Return the [X, Y] coordinate for the center point of the cell that contains the specified text.  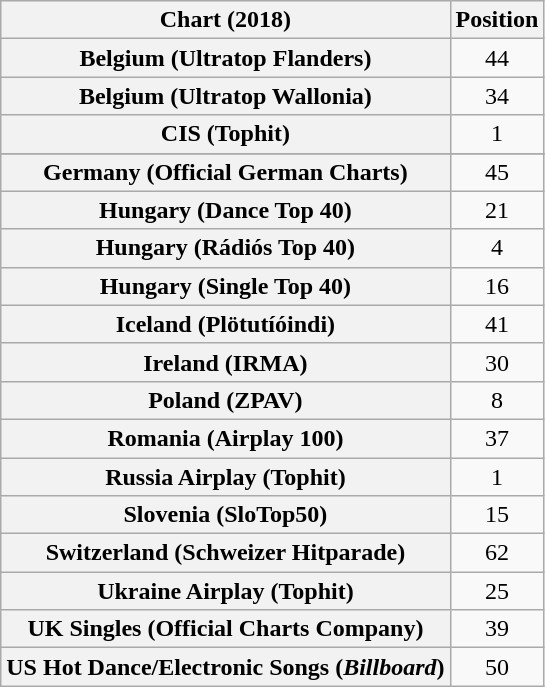
Belgium (Ultratop Flanders) [226, 58]
16 [497, 286]
Belgium (Ultratop Wallonia) [226, 96]
41 [497, 324]
Poland (ZPAV) [226, 400]
Iceland (Plötutíóindi) [226, 324]
Chart (2018) [226, 20]
4 [497, 248]
25 [497, 591]
Switzerland (Schweizer Hitparade) [226, 553]
Position [497, 20]
30 [497, 362]
Hungary (Dance Top 40) [226, 210]
37 [497, 438]
Germany (Official German Charts) [226, 172]
Ireland (IRMA) [226, 362]
Hungary (Rádiós Top 40) [226, 248]
Romania (Airplay 100) [226, 438]
34 [497, 96]
Ukraine Airplay (Tophit) [226, 591]
Slovenia (SloTop50) [226, 515]
15 [497, 515]
UK Singles (Official Charts Company) [226, 629]
45 [497, 172]
39 [497, 629]
CIS (Tophit) [226, 134]
Russia Airplay (Tophit) [226, 477]
8 [497, 400]
21 [497, 210]
50 [497, 667]
Hungary (Single Top 40) [226, 286]
US Hot Dance/Electronic Songs (Billboard) [226, 667]
44 [497, 58]
62 [497, 553]
